Return the [X, Y] coordinate for the center point of the cell that contains the specified text.  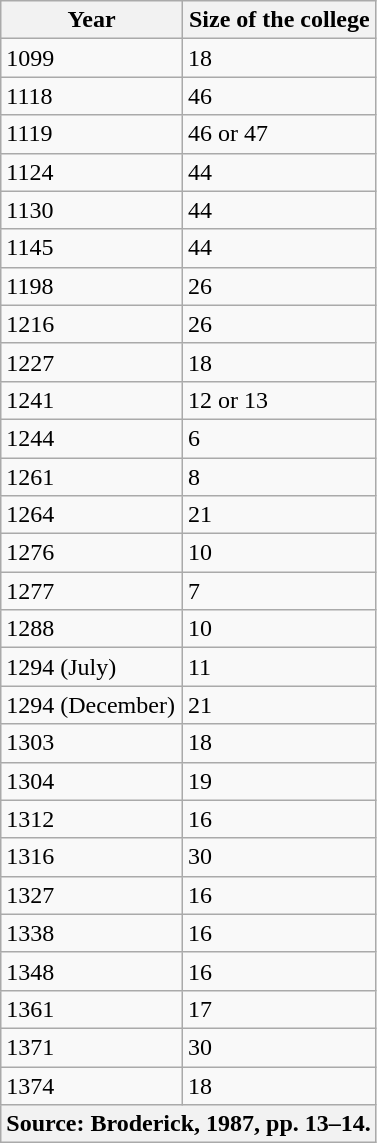
1312 [92, 819]
12 or 13 [279, 400]
1288 [92, 629]
1264 [92, 515]
7 [279, 591]
17 [279, 1009]
1327 [92, 895]
1277 [92, 591]
1261 [92, 477]
1303 [92, 743]
1304 [92, 781]
1244 [92, 438]
Size of the college [279, 20]
19 [279, 781]
1227 [92, 362]
1294 (December) [92, 705]
8 [279, 477]
1371 [92, 1047]
1216 [92, 324]
11 [279, 667]
1374 [92, 1085]
1316 [92, 857]
1118 [92, 96]
Year [92, 20]
1241 [92, 400]
1130 [92, 210]
Source: Broderick, 1987, pp. 13–14. [189, 1124]
6 [279, 438]
1099 [92, 58]
46 or 47 [279, 134]
1198 [92, 286]
1361 [92, 1009]
46 [279, 96]
1338 [92, 933]
1348 [92, 971]
1119 [92, 134]
1276 [92, 553]
1294 (July) [92, 667]
1145 [92, 248]
1124 [92, 172]
